Extract the (x, y) coordinate from the center of the cell holding the provided text.  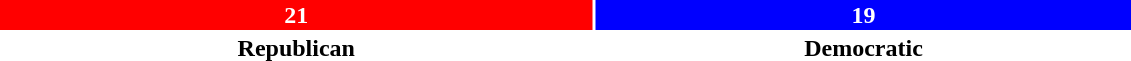
21 (296, 15)
